Pinpoint the cell where the given text exists, returning its (x, y) midpoint coordinate. 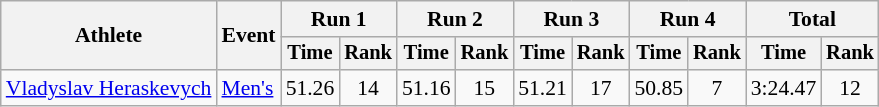
Run 1 (339, 19)
Men's (248, 88)
50.85 (658, 88)
12 (850, 88)
Run 4 (687, 19)
Total (812, 19)
17 (601, 88)
Athlete (109, 36)
14 (368, 88)
Vladyslav Heraskevych (109, 88)
51.16 (426, 88)
Run 2 (455, 19)
7 (717, 88)
51.26 (310, 88)
15 (485, 88)
Event (248, 36)
Run 3 (571, 19)
51.21 (542, 88)
3:24.47 (784, 88)
